Determine the [X, Y] coordinate at the center of the cell enclosing the given text.  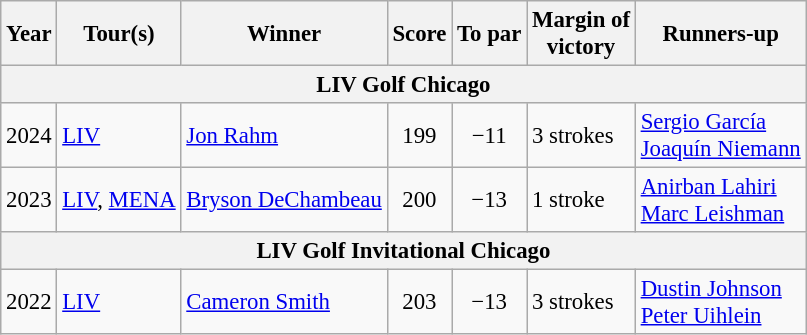
Runners-up [720, 34]
203 [420, 302]
Dustin Johnson Peter Uihlein [720, 302]
Margin ofvictory [582, 34]
2023 [29, 200]
LIV Golf Chicago [404, 85]
Jon Rahm [284, 136]
Winner [284, 34]
1 stroke [582, 200]
199 [420, 136]
200 [420, 200]
2024 [29, 136]
Bryson DeChambeau [284, 200]
Year [29, 34]
Sergio García Joaquín Niemann [720, 136]
LIV, MENA [119, 200]
2022 [29, 302]
LIV Golf Invitational Chicago [404, 251]
Score [420, 34]
Tour(s) [119, 34]
Anirban Lahiri Marc Leishman [720, 200]
To par [490, 34]
−11 [490, 136]
Cameron Smith [284, 302]
